Locate the cell with the specified text and output its (x, y) center coordinate. 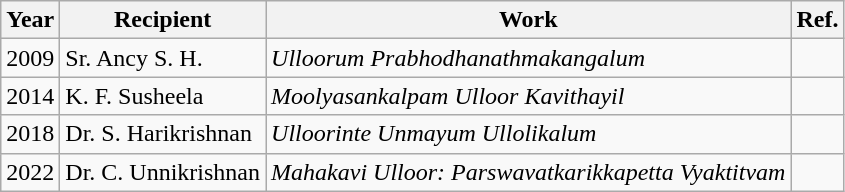
2014 (30, 96)
Recipient (163, 20)
Year (30, 20)
2022 (30, 172)
Moolyasankalpam Ulloor Kavithayil (528, 96)
Dr. C. Unnikrishnan (163, 172)
Sr. Ancy S. H. (163, 58)
Mahakavi Ulloor: Parswavatkarikkapetta Vyaktitvam (528, 172)
K. F. Susheela (163, 96)
2018 (30, 134)
Ref. (818, 20)
Ulloorinte Unmayum Ullolikalum (528, 134)
Work (528, 20)
Ulloorum Prabhodhanathmakangalum (528, 58)
Dr. S. Harikrishnan (163, 134)
2009 (30, 58)
